Return the [X, Y] coordinate for the center point of the cell that contains the specified text.  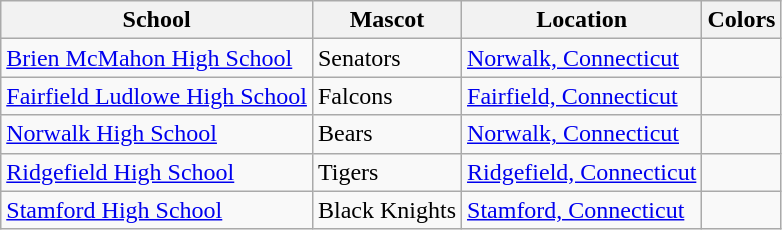
School [157, 20]
Location [582, 20]
Bears [386, 134]
Fairfield Ludlowe High School [157, 96]
Fairfield, Connecticut [582, 96]
Brien McMahon High School [157, 58]
Stamford High School [157, 210]
Ridgefield High School [157, 172]
Ridgefield, Connecticut [582, 172]
Falcons [386, 96]
Stamford, Connecticut [582, 210]
Norwalk High School [157, 134]
Mascot [386, 20]
Colors [742, 20]
Tigers [386, 172]
Senators [386, 58]
Black Knights [386, 210]
